Scan for the cell matching the given text and deliver its (x, y) coordinate at center. 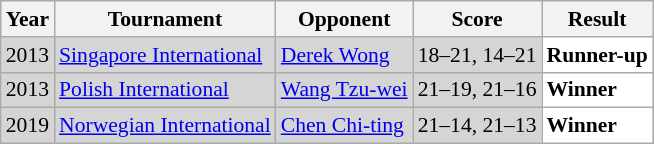
Runner-up (598, 55)
Wang Tzu-wei (344, 90)
Chen Chi-ting (344, 126)
18–21, 14–21 (478, 55)
Opponent (344, 19)
Polish International (165, 90)
Result (598, 19)
Score (478, 19)
Singapore International (165, 55)
Tournament (165, 19)
Derek Wong (344, 55)
2019 (28, 126)
21–14, 21–13 (478, 126)
Year (28, 19)
21–19, 21–16 (478, 90)
Norwegian International (165, 126)
